Locate the cell with the specified text and output its (x, y) center coordinate. 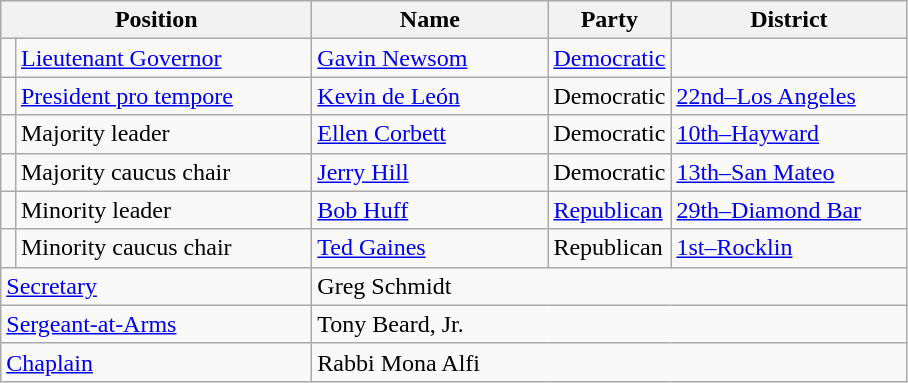
District (789, 20)
Chaplain (156, 362)
Secretary (156, 286)
Ted Gaines (430, 248)
Position (156, 20)
Bob Huff (430, 210)
Minority leader (163, 210)
Majority leader (163, 134)
22nd–Los Angeles (789, 96)
President pro tempore (163, 96)
Greg Schmidt (610, 286)
10th–Hayward (789, 134)
Kevin de León (430, 96)
Rabbi Mona Alfi (610, 362)
Lieutenant Governor (163, 58)
1st–Rocklin (789, 248)
Minority caucus chair (163, 248)
Majority caucus chair (163, 172)
Ellen Corbett (430, 134)
Name (430, 20)
29th–Diamond Bar (789, 210)
Tony Beard, Jr. (610, 324)
Jerry Hill (430, 172)
Party (610, 20)
Gavin Newsom (430, 58)
13th–San Mateo (789, 172)
Sergeant-at-Arms (156, 324)
